Capture the cell that displays the provided text and extract its (X, Y) central coordinate. 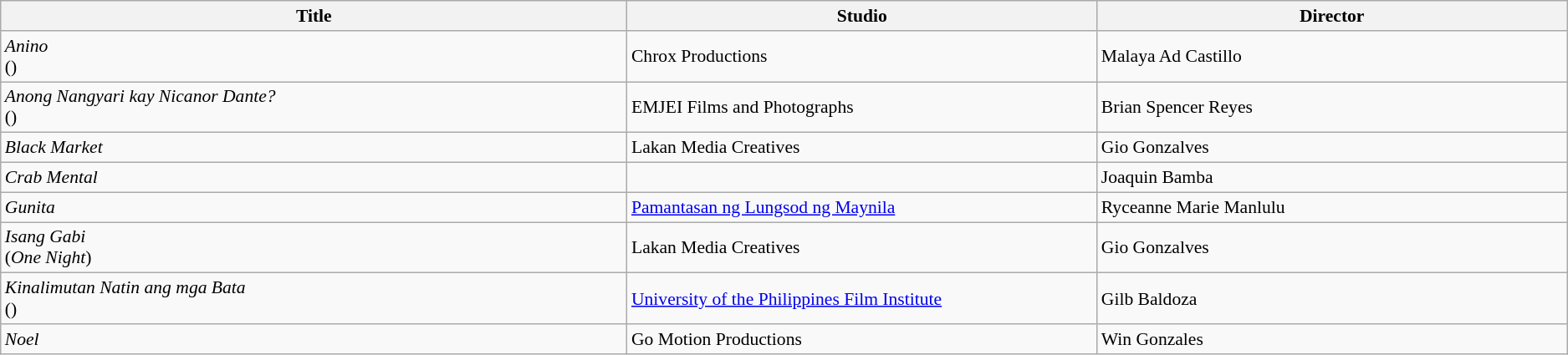
Title (314, 16)
Isang Gabi(One Night) (314, 247)
Noel (314, 339)
EMJEI Films and Photographs (862, 107)
Ryceanne Marie Manlulu (1332, 207)
Anong Nangyari kay Nicanor Dante?() (314, 107)
Malaya Ad Castillo (1332, 57)
Gilb Baldoza (1332, 299)
Director (1332, 16)
Gunita (314, 207)
Black Market (314, 148)
University of the Philippines Film Institute (862, 299)
Chrox Productions (862, 57)
Brian Spencer Reyes (1332, 107)
Joaquin Bamba (1332, 178)
Go Motion Productions (862, 339)
Win Gonzales (1332, 339)
Kinalimutan Natin ang mga Bata() (314, 299)
Studio (862, 16)
Pamantasan ng Lungsod ng Maynila (862, 207)
Anino() (314, 57)
Crab Mental (314, 178)
